Capture the cell that displays the provided text and extract its [X, Y] central coordinate. 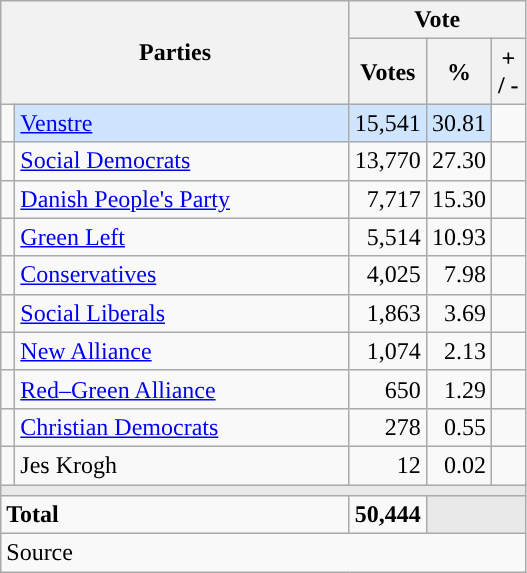
Social Democrats [182, 161]
Source [263, 553]
4,025 [388, 275]
13,770 [388, 161]
Conservatives [182, 275]
0.02 [458, 465]
10.93 [458, 237]
30.81 [458, 123]
Total [176, 515]
1,074 [388, 351]
5,514 [388, 237]
15.30 [458, 199]
Green Left [182, 237]
50,444 [388, 515]
Venstre [182, 123]
New Alliance [182, 351]
Red–Green Alliance [182, 389]
12 [388, 465]
Votes [388, 72]
278 [388, 427]
7,717 [388, 199]
Vote [437, 20]
Social Liberals [182, 313]
7.98 [458, 275]
0.55 [458, 427]
Jes Krogh [182, 465]
650 [388, 389]
3.69 [458, 313]
1,863 [388, 313]
2.13 [458, 351]
1.29 [458, 389]
+ / - [508, 72]
27.30 [458, 161]
Danish People's Party [182, 199]
Christian Democrats [182, 427]
% [458, 72]
15,541 [388, 123]
Parties [176, 52]
